Locate the cell with the specified text and output its (X, Y) center coordinate. 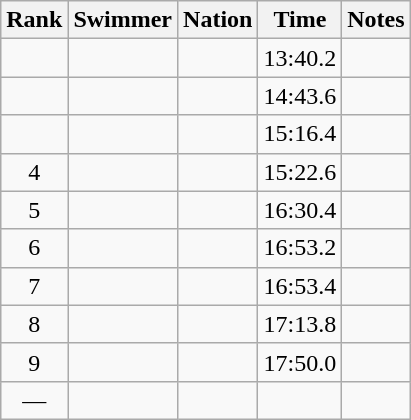
Notes (376, 20)
16:30.4 (300, 210)
Time (300, 20)
9 (34, 362)
Rank (34, 20)
8 (34, 324)
17:13.8 (300, 324)
Swimmer (123, 20)
14:43.6 (300, 96)
16:53.4 (300, 286)
15:22.6 (300, 172)
15:16.4 (300, 134)
4 (34, 172)
7 (34, 286)
5 (34, 210)
16:53.2 (300, 248)
13:40.2 (300, 58)
6 (34, 248)
Nation (218, 20)
— (34, 400)
17:50.0 (300, 362)
